From the cell containing the given text, extract its center point as [x, y] coordinate. 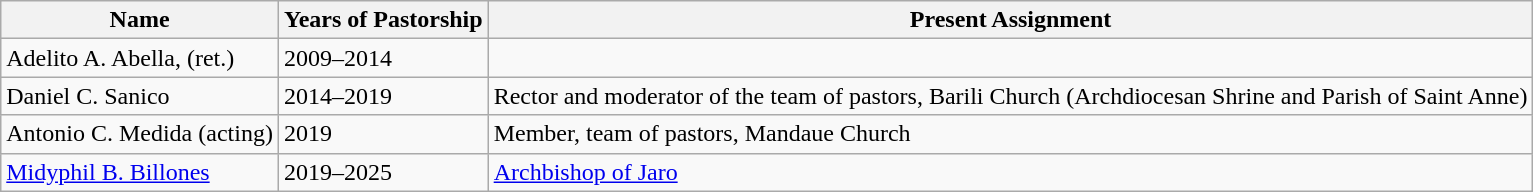
Adelito A. Abella, (ret.) [140, 58]
Years of Pastorship [383, 20]
Member, team of pastors, Mandaue Church [1010, 134]
Rector and moderator of the team of pastors, Barili Church (Archdiocesan Shrine and Parish of Saint Anne) [1010, 96]
2009–2014 [383, 58]
2019–2025 [383, 172]
Archbishop of Jaro [1010, 172]
Present Assignment [1010, 20]
Antonio C. Medida (acting) [140, 134]
2014–2019 [383, 96]
Daniel C. Sanico [140, 96]
Name [140, 20]
Midyphil B. Billones [140, 172]
2019 [383, 134]
